Pinpoint the cell where the given text exists, returning its (X, Y) midpoint coordinate. 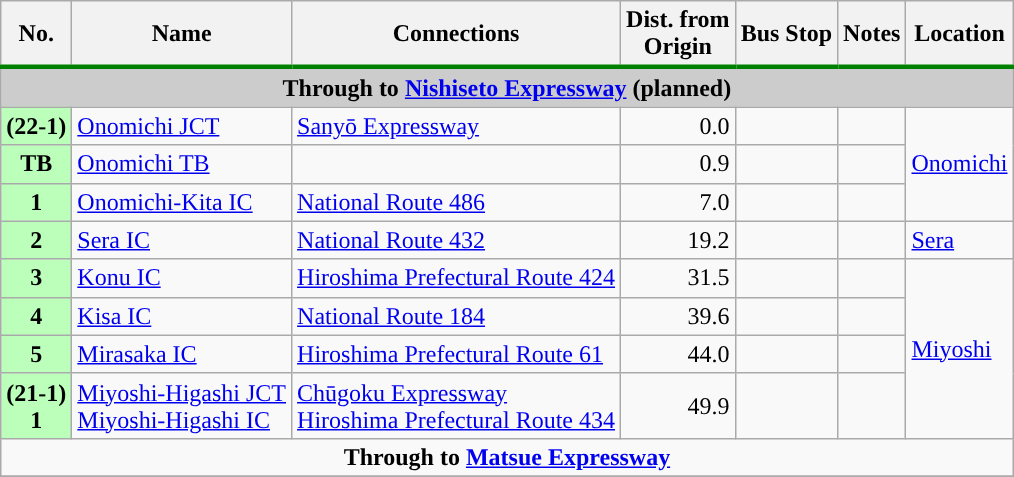
Onomichi-Kita IC (182, 202)
Onomichi (960, 164)
National Route 184 (456, 316)
31.5 (678, 278)
Through to Matsue Expressway (507, 457)
Mirasaka IC (182, 354)
Through to Nishiseto Expressway (planned) (507, 87)
Miyoshi-Higashi JCTMiyoshi-Higashi IC (182, 406)
Dist. fromOrigin (678, 34)
Hiroshima Prefectural Route 61 (456, 354)
7.0 (678, 202)
(21-1)1 (36, 406)
Sera IC (182, 240)
Notes (872, 34)
Location (960, 34)
National Route 432 (456, 240)
19.2 (678, 240)
Miyoshi (960, 348)
TB (36, 164)
National Route 486 (456, 202)
2 (36, 240)
3 (36, 278)
Kisa IC (182, 316)
Bus Stop (786, 34)
(22-1) (36, 126)
39.6 (678, 316)
Sera (960, 240)
No. (36, 34)
44.0 (678, 354)
4 (36, 316)
1 (36, 202)
5 (36, 354)
Konu IC (182, 278)
Hiroshima Prefectural Route 424 (456, 278)
Onomichi TB (182, 164)
0.0 (678, 126)
Chūgoku ExpresswayHiroshima Prefectural Route 434 (456, 406)
Name (182, 34)
Onomichi JCT (182, 126)
0.9 (678, 164)
49.9 (678, 406)
Connections (456, 34)
Sanyō Expressway (456, 126)
